Scan for the cell matching the given text and deliver its [x, y] coordinate at center. 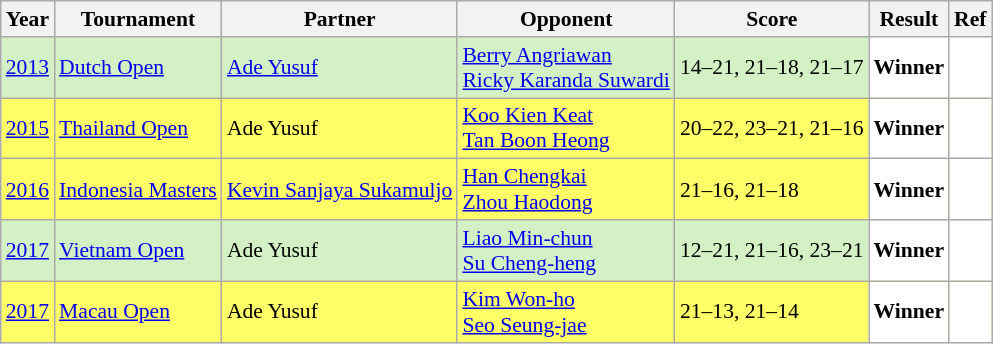
Han Chengkai Zhou Haodong [566, 190]
Result [910, 19]
21–16, 21–18 [772, 190]
Vietnam Open [138, 250]
Opponent [566, 19]
Koo Kien Keat Tan Boon Heong [566, 128]
Year [28, 19]
12–21, 21–16, 23–21 [772, 250]
Kevin Sanjaya Sukamuljo [340, 190]
Macau Open [138, 312]
Ref [970, 19]
Kim Won-ho Seo Seung-jae [566, 312]
Tournament [138, 19]
Score [772, 19]
Dutch Open [138, 68]
2016 [28, 190]
14–21, 21–18, 21–17 [772, 68]
20–22, 23–21, 21–16 [772, 128]
Indonesia Masters [138, 190]
Thailand Open [138, 128]
Partner [340, 19]
2015 [28, 128]
Liao Min-chun Su Cheng-heng [566, 250]
2013 [28, 68]
Berry Angriawan Ricky Karanda Suwardi [566, 68]
21–13, 21–14 [772, 312]
